Identify which cell holds the provided text, then report its (X, Y) central coordinate. 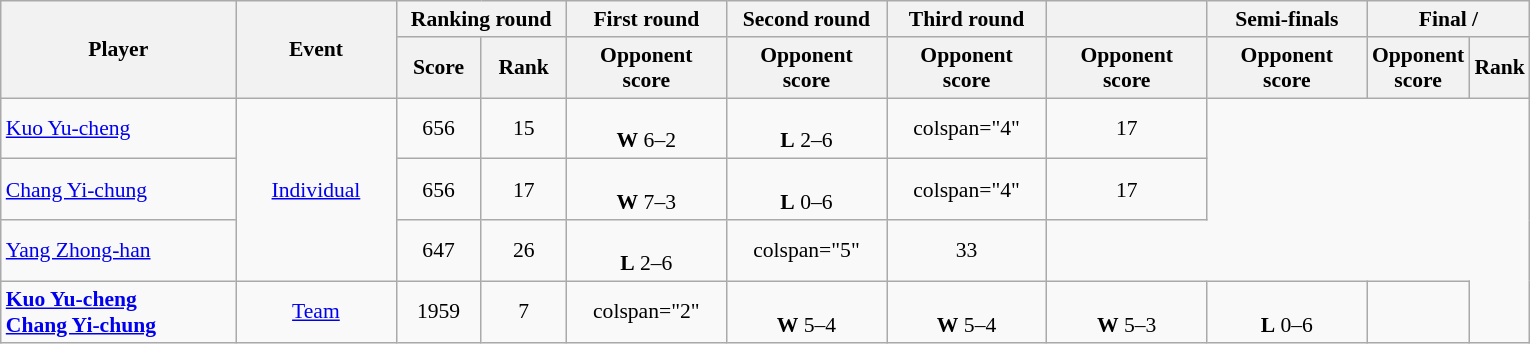
Team (316, 312)
Chang Yi-chung (118, 190)
W 5–3 (1127, 312)
Third round (966, 19)
colspan="5" (806, 250)
W 6–2 (646, 128)
Final / (1448, 19)
W 7–3 (646, 190)
First round (646, 19)
15 (524, 128)
1959 (438, 312)
colspan="2" (646, 312)
7 (524, 312)
33 (966, 250)
Individual (316, 190)
Player (118, 50)
26 (524, 250)
Second round (806, 19)
Semi-finals (1287, 19)
Kuo Yu-cheng (118, 128)
647 (438, 250)
Event (316, 50)
Yang Zhong-han (118, 250)
Ranking round (481, 19)
Kuo Yu-chengChang Yi-chung (118, 312)
Score (438, 68)
